From the cell containing the given text, extract its center point as (X, Y) coordinate. 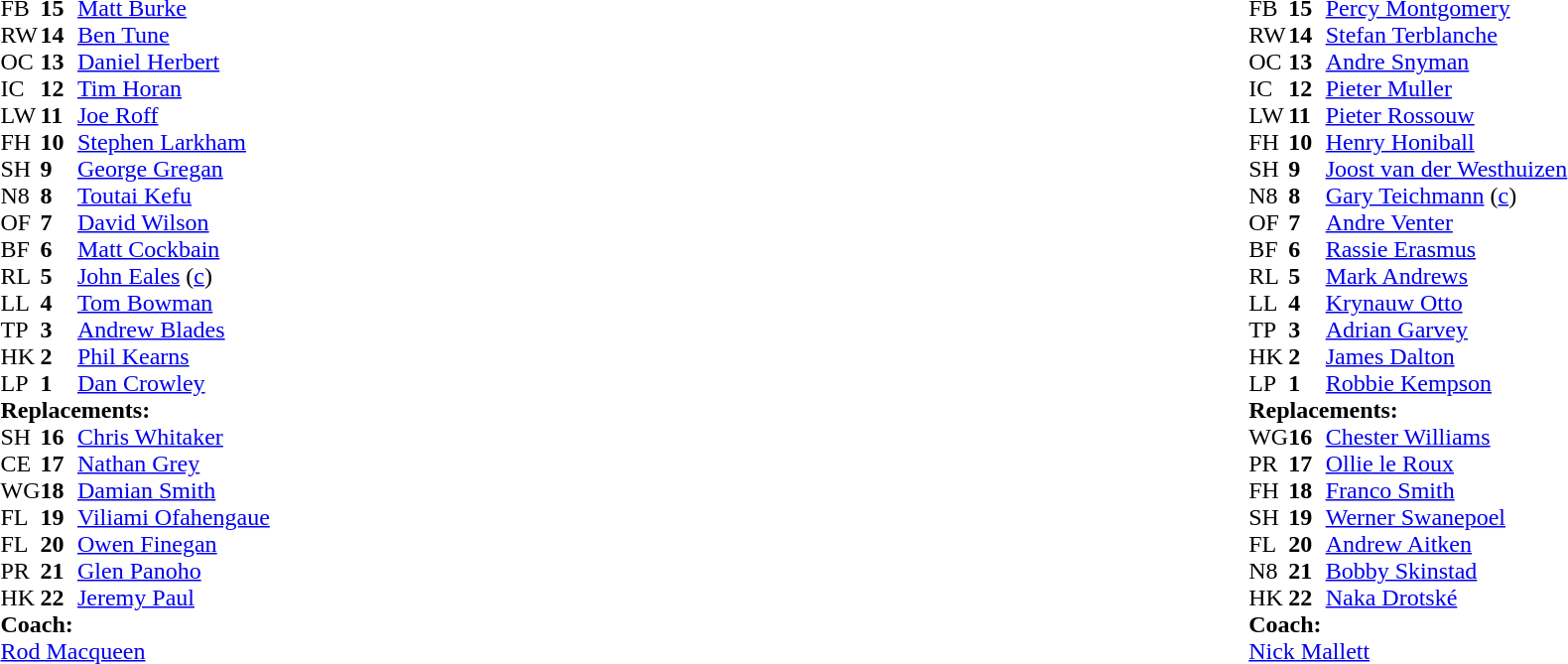
Jeremy Paul (174, 598)
Glen Panoho (174, 572)
Nathan Grey (174, 465)
Viliami Ofahengaue (174, 518)
James Dalton (1447, 357)
Bobby Skinstad (1447, 572)
Andrew Aitken (1447, 544)
Mark Andrews (1447, 276)
Werner Swanepoel (1447, 518)
Nick Mallett (1407, 651)
David Wilson (174, 222)
Naka Drotské (1447, 598)
CE (20, 465)
Pieter Rossouw (1447, 115)
Joe Roff (174, 115)
Chester Williams (1447, 437)
Andre Snyman (1447, 62)
Ben Tune (174, 36)
Gary Teichmann (c) (1447, 197)
Owen Finegan (174, 544)
Adrian Garvey (1447, 330)
Damian Smith (174, 490)
Joost van der Westhuizen (1447, 169)
Andre Venter (1447, 222)
Tim Horan (174, 89)
Stefan Terblanche (1447, 36)
Daniel Herbert (174, 62)
Matt Cockbain (174, 250)
John Eales (c) (174, 276)
Pieter Muller (1447, 89)
Ollie le Roux (1447, 465)
Robbie Kempson (1447, 383)
Stephen Larkham (174, 143)
Phil Kearns (174, 357)
Franco Smith (1447, 490)
Dan Crowley (174, 383)
Toutai Kefu (174, 197)
Henry Honiball (1447, 143)
Chris Whitaker (174, 437)
Andrew Blades (174, 330)
Krynauw Otto (1447, 304)
George Gregan (174, 169)
Rod Macqueen (135, 651)
Rassie Erasmus (1447, 250)
Tom Bowman (174, 304)
